Provide the [x, y] coordinate of the cell's center where the given text is located.  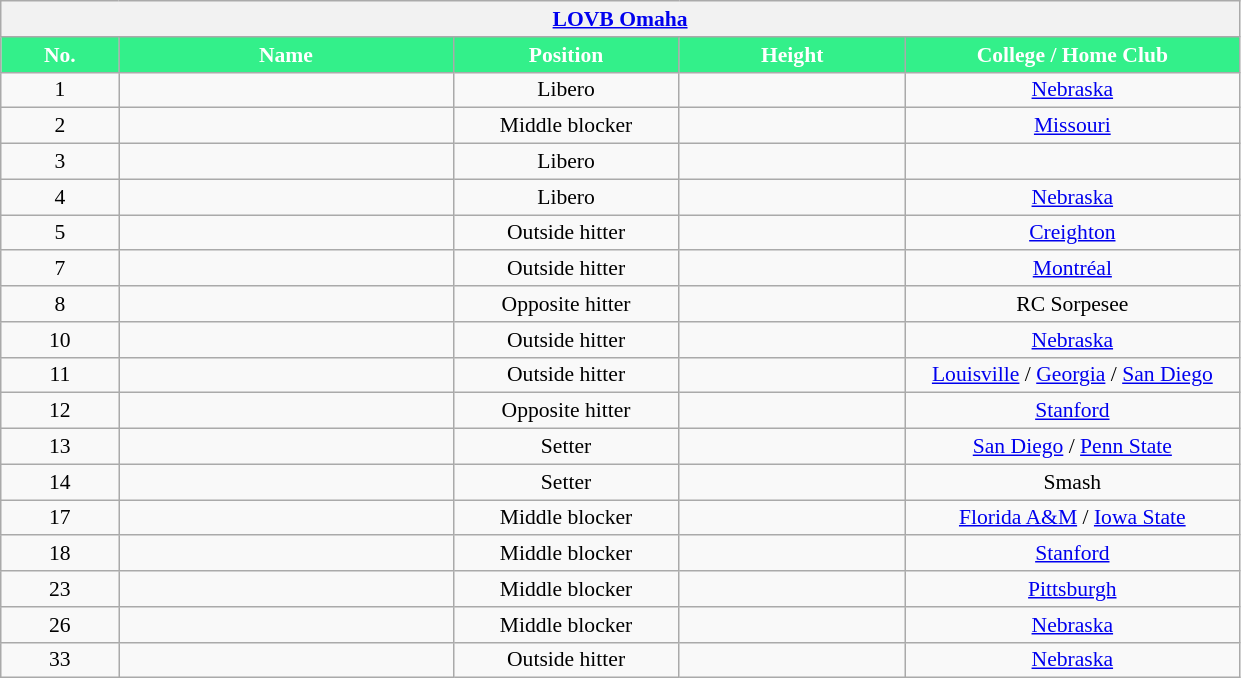
San Diego / Penn State [1072, 447]
33 [60, 660]
Name [286, 55]
Missouri [1072, 126]
Florida A&M / Iowa State [1072, 518]
No. [60, 55]
LOVB Omaha [620, 19]
3 [60, 162]
Creighton [1072, 233]
10 [60, 340]
5 [60, 233]
2 [60, 126]
26 [60, 625]
12 [60, 411]
Smash [1072, 482]
Height [792, 55]
7 [60, 269]
Louisville / Georgia / San Diego [1072, 375]
13 [60, 447]
4 [60, 197]
Pittsburgh [1072, 589]
Position [566, 55]
14 [60, 482]
23 [60, 589]
17 [60, 518]
College / Home Club [1072, 55]
8 [60, 304]
1 [60, 90]
11 [60, 375]
18 [60, 554]
RC Sorpesee [1072, 304]
Montréal [1072, 269]
